Output the (X, Y) coordinate of the center of the cell containing the given text.  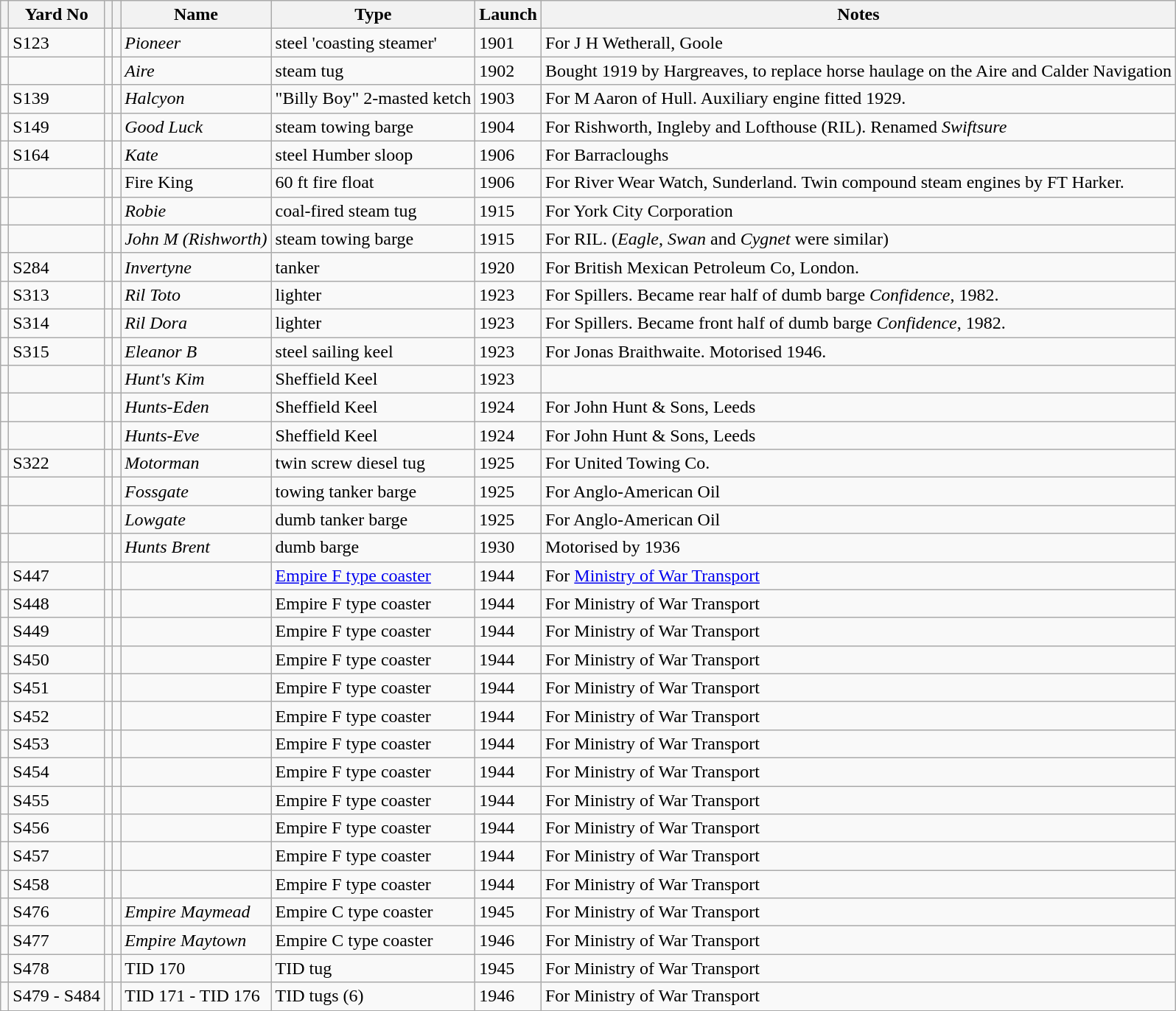
TID tugs (6) (373, 996)
Kate (196, 155)
1920 (508, 267)
dumb barge (373, 548)
Hunts Brent (196, 548)
S454 (57, 772)
Bought 1919 by Hargreaves, to replace horse haulage on the Aire and Calder Navigation (858, 71)
S284 (57, 267)
Empire Maymead (196, 912)
S447 (57, 576)
Eleanor B (196, 351)
"Billy Boy" 2-masted ketch (373, 99)
Empire Maytown (196, 940)
Ril Dora (196, 323)
For RIL. (Eagle, Swan and Cygnet were similar) (858, 239)
coal-fired steam tug (373, 211)
S477 (57, 940)
S149 (57, 127)
steel sailing keel (373, 351)
Pioneer (196, 43)
Hunts-Eden (196, 407)
S456 (57, 828)
S313 (57, 295)
60 ft fire float (373, 183)
towing tanker barge (373, 491)
Name (196, 15)
S123 (57, 43)
Hunt's Kim (196, 379)
steam tug (373, 71)
S139 (57, 99)
For River Wear Watch, Sunderland. Twin compound steam engines by FT Harker. (858, 183)
S322 (57, 463)
For United Towing Co. (858, 463)
1904 (508, 127)
S476 (57, 912)
1930 (508, 548)
S453 (57, 744)
Motorman (196, 463)
twin screw diesel tug (373, 463)
S314 (57, 323)
S449 (57, 632)
Halcyon (196, 99)
Aire (196, 71)
S448 (57, 604)
S315 (57, 351)
TID 171 - TID 176 (196, 996)
For Rishworth, Ingleby and Lofthouse (RIL). Renamed Swiftsure (858, 127)
S457 (57, 856)
tanker (373, 267)
For British Mexican Petroleum Co, London. (858, 267)
Notes (858, 15)
John M (Rishworth) (196, 239)
TID tug (373, 968)
Launch (508, 15)
1902 (508, 71)
TID 170 (196, 968)
S458 (57, 884)
For Spillers. Became rear half of dumb barge Confidence, 1982. (858, 295)
Yard No (57, 15)
For Spillers. Became front half of dumb barge Confidence, 1982. (858, 323)
For Jonas Braithwaite. Motorised 1946. (858, 351)
steel Humber sloop (373, 155)
Invertyne (196, 267)
S452 (57, 716)
S450 (57, 660)
Fossgate (196, 491)
Ril Toto (196, 295)
steel 'coasting steamer' (373, 43)
Hunts-Eve (196, 435)
1903 (508, 99)
1901 (508, 43)
S478 (57, 968)
S455 (57, 800)
For J H Wetherall, Goole (858, 43)
For York City Corporation (858, 211)
S479 - S484 (57, 996)
Robie (196, 211)
Type (373, 15)
S164 (57, 155)
dumb tanker barge (373, 520)
Good Luck (196, 127)
Lowgate (196, 520)
For M Aaron of Hull. Auxiliary engine fitted 1929. (858, 99)
Fire King (196, 183)
Motorised by 1936 (858, 548)
For Barracloughs (858, 155)
S451 (57, 688)
